Locate the cell with the specified text and output its (X, Y) center coordinate. 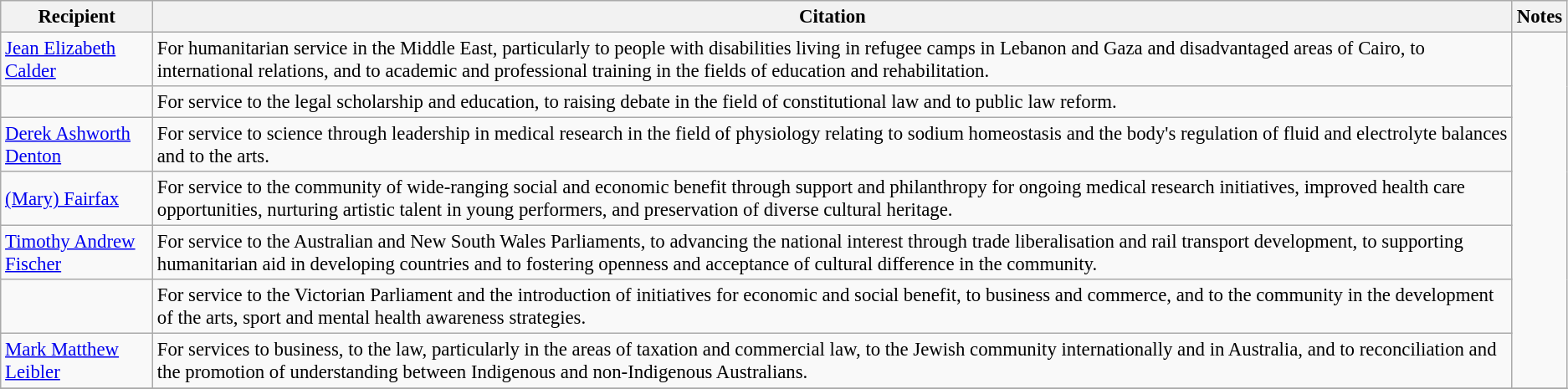
Recipient (77, 17)
Timothy Andrew Fischer (77, 253)
For service to the legal scholarship and education, to raising debate in the field of constitutional law and to public law reform. (832, 102)
Citation (832, 17)
Jean Elizabeth Calder (77, 60)
Mark Matthew Leibler (77, 361)
Notes (1540, 17)
(Mary) Fairfax (77, 199)
Derek Ashworth Denton (77, 146)
